Return the [X, Y] coordinate for the center point of the cell that contains the specified text.  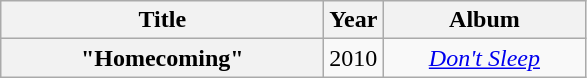
Title [162, 20]
Album [484, 20]
Don't Sleep [484, 58]
2010 [354, 58]
Year [354, 20]
"Homecoming" [162, 58]
